Identify which cell holds the provided text, then report its [x, y] central coordinate. 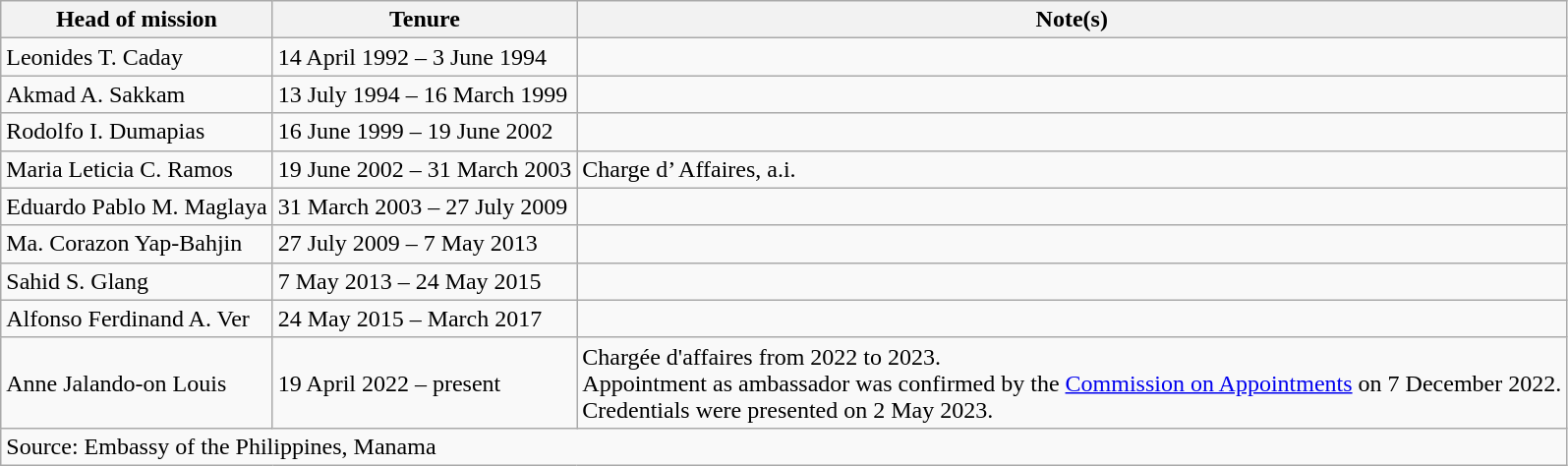
Leonides T. Caday [137, 57]
Akmad A. Sakkam [137, 94]
Eduardo Pablo M. Maglaya [137, 206]
Rodolfo I. Dumapias [137, 132]
31 March 2003 – 27 July 2009 [425, 206]
7 May 2013 – 24 May 2015 [425, 281]
16 June 1999 – 19 June 2002 [425, 132]
Note(s) [1072, 20]
24 May 2015 – March 2017 [425, 319]
13 July 1994 – 16 March 1999 [425, 94]
19 June 2002 – 31 March 2003 [425, 169]
Anne Jalando-on Louis [137, 382]
Charge d’ Affaires, a.i. [1072, 169]
Sahid S. Glang [137, 281]
Source: Embassy of the Philippines, Manama [784, 446]
Head of mission [137, 20]
27 July 2009 – 7 May 2013 [425, 244]
Ma. Corazon Yap-Bahjin [137, 244]
Tenure [425, 20]
Alfonso Ferdinand A. Ver [137, 319]
19 April 2022 – present [425, 382]
Maria Leticia C. Ramos [137, 169]
14 April 1992 – 3 June 1994 [425, 57]
